Identify which cell holds the provided text, then report its [x, y] central coordinate. 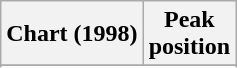
Chart (1998) [72, 34]
Peakposition [189, 34]
